Extract the [x, y] coordinate from the center of the cell holding the provided text.  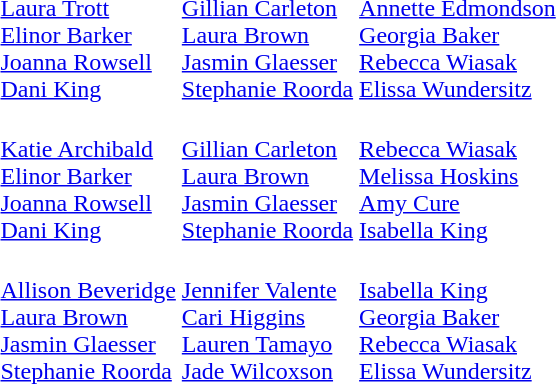
Gillian CarletonLaura BrownJasmin GlaesserStephanie Roorda [267, 176]
